Find where the given text appears and provide that cell's center as (x, y) coordinate. 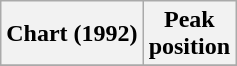
Peakposition (189, 34)
Chart (1992) (72, 34)
